Output the [x, y] coordinate of the center of the cell containing the given text.  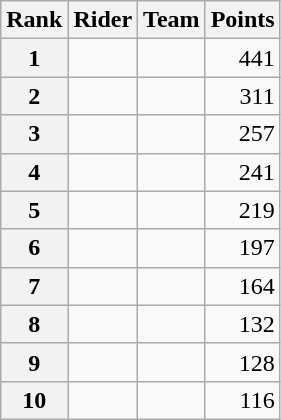
197 [242, 248]
257 [242, 134]
4 [34, 172]
441 [242, 58]
128 [242, 362]
311 [242, 96]
5 [34, 210]
132 [242, 324]
1 [34, 58]
7 [34, 286]
241 [242, 172]
Team [172, 20]
164 [242, 286]
6 [34, 248]
116 [242, 400]
8 [34, 324]
Points [242, 20]
9 [34, 362]
219 [242, 210]
Rank [34, 20]
Rider [103, 20]
10 [34, 400]
3 [34, 134]
2 [34, 96]
